Search for the cell housing the specified text and yield its [X, Y] center coordinate. 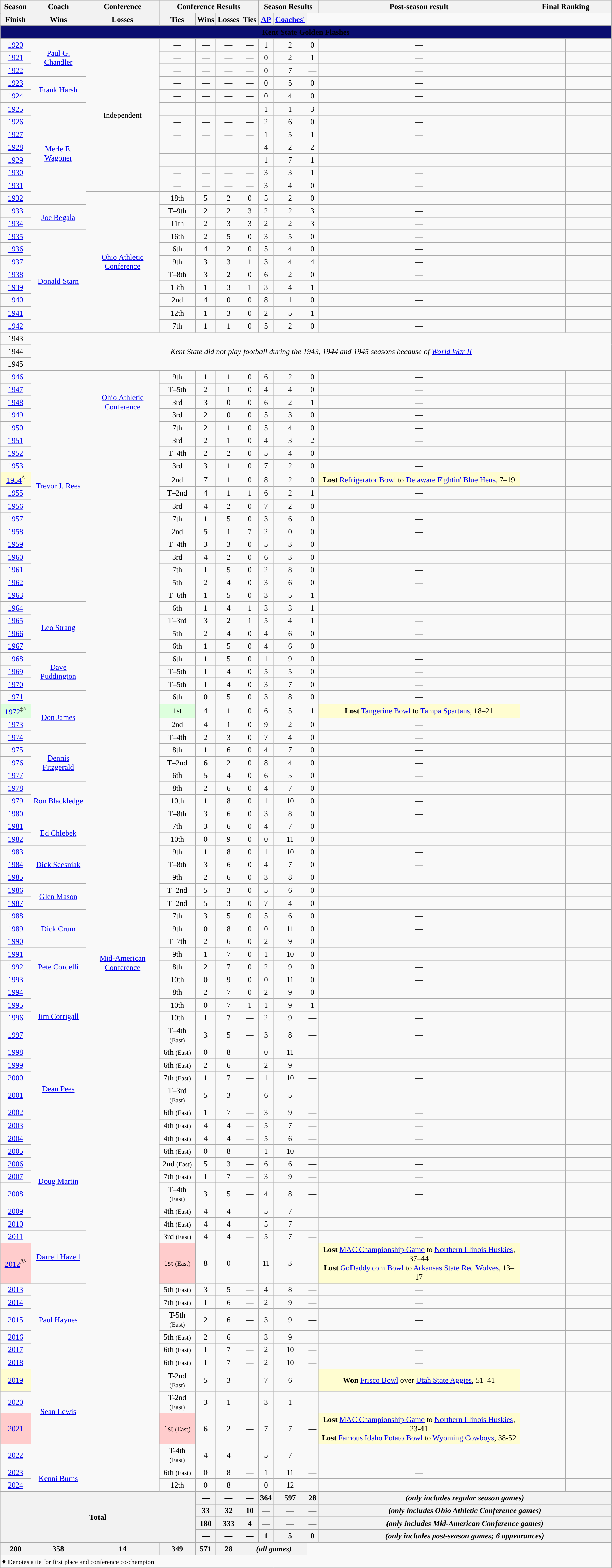
1925 [16, 109]
16th [177, 237]
2005 [16, 1151]
1927 [16, 134]
1993 [16, 979]
1989 [16, 929]
2002 [16, 1113]
1942 [16, 326]
Leo Strang [58, 627]
1988 [16, 916]
Season Results [288, 7]
1995 [16, 1005]
1949 [16, 415]
Post-season result [419, 7]
2000 [16, 1078]
Merle E. Wagoner [58, 153]
1958 [16, 531]
Kenni Burns [58, 1478]
2022 [16, 1455]
Lost Tangerine Bowl to Tampa Spartans, 18–21 [419, 711]
13th [177, 287]
1934 [16, 224]
Jim Corrigall [58, 1016]
Kent State Golden Flashes [306, 32]
2012#^ [16, 1263]
597 [290, 1498]
1965 [16, 621]
1992 [16, 967]
2nd (East) [177, 1164]
AP [266, 20]
Paul G. Chandler [58, 58]
1945 [16, 364]
1956 [16, 506]
Conference Results [209, 7]
1980 [16, 814]
Paul Haynes [58, 1320]
1985 [16, 877]
1981 [16, 826]
Frank Harsh [58, 90]
1978 [16, 788]
1986 [16, 890]
1931 [16, 185]
Finish [16, 20]
Lost Refrigerator Bowl to Delaware Fightin' Blue Hens, 7–19 [419, 480]
1999 [16, 1065]
Dennis Fitzgerald [58, 763]
Lost MAC Championship Game to Northern Illinois Huskies, 37–44 Lost GoDaddy.com Bowl to Arkansas State Red Wolves, 13–17 [419, 1263]
1959 [16, 544]
1930 [16, 173]
1964 [16, 608]
Won Frisco Bowl over Utah State Aggies, 51–41 [419, 1380]
1932 [16, 198]
Donald Starn [58, 281]
200 [16, 1549]
1987 [16, 903]
T-5th (East) [177, 1320]
2008 [16, 1194]
Dave Puddington [58, 672]
1969 [16, 672]
Dean Pees [58, 1089]
Coaches' [290, 20]
571 [206, 1549]
Pete Cordelli [58, 967]
1946 [16, 377]
1974 [16, 737]
1994 [16, 992]
32 [229, 1511]
1998 [16, 1052]
1920 [16, 45]
2004 [16, 1138]
1960 [16, 557]
2011 [16, 1237]
1991 [16, 954]
1968 [16, 659]
1954^ [16, 480]
1953 [16, 466]
T–6th [177, 595]
1963 [16, 595]
1984 [16, 865]
Don James [58, 717]
1926 [16, 122]
Kent State did not play football during the 1943, 1944 and 1945 seasons because of World War II [321, 351]
(only includes Ohio Athletic Conference games) [465, 1511]
Darrell Hazell [58, 1257]
Doug Martin [58, 1181]
1923 [16, 83]
T–9th [177, 211]
2013 [16, 1290]
2023 [16, 1472]
2016 [16, 1337]
(all games) [274, 1549]
1935 [16, 237]
T–7th [177, 941]
1933 [16, 211]
1977 [16, 776]
Conference [123, 7]
(only includes post-season games; 6 appearances) [465, 1536]
2024 [16, 1485]
1971 [16, 697]
1st [177, 711]
1941 [16, 313]
3rd (East) [177, 1237]
2010 [16, 1224]
18th [177, 198]
Coach [58, 7]
349 [177, 1549]
Ron Blackledge [58, 801]
1929 [16, 160]
1990 [16, 941]
T-4th (East) [177, 1455]
1947 [16, 390]
1924 [16, 96]
T–3rd [177, 621]
Dick Scesniak [58, 865]
1937 [16, 262]
1976 [16, 763]
1936 [16, 249]
1962 [16, 582]
14 [123, 1549]
1970 [16, 685]
1944 [16, 351]
♦ Denotes a tie for first place and conference co-champion [306, 1562]
Lost MAC Championship Game to Northern Illinois Huskies, 23-41 Lost Famous Idaho Potato Bowl to Wyoming Cowboys, 38-52 [419, 1429]
1922 [16, 71]
1950 [16, 428]
1975 [16, 750]
1940 [16, 300]
12 [290, 1485]
1996 [16, 1018]
Joe Begala [58, 217]
T–3rd (East) [177, 1096]
1939 [16, 287]
2003 [16, 1125]
Total [98, 1517]
(only includes Mid-American Conference games) [465, 1523]
Ed Chlebek [58, 833]
1973 [16, 724]
1961 [16, 570]
2006 [16, 1164]
1955 [16, 493]
(only includes regular season games) [465, 1498]
Independent [123, 115]
Mid-American Conference [123, 963]
2021 [16, 1429]
1982 [16, 839]
1983 [16, 852]
1966 [16, 634]
333 [229, 1523]
2009 [16, 1211]
1938 [16, 275]
2019 [16, 1380]
Season [16, 7]
2020 [16, 1402]
1948 [16, 402]
1928 [16, 147]
2014 [16, 1303]
364 [266, 1498]
1979 [16, 801]
1972‡^ [16, 711]
11th [177, 224]
1957 [16, 519]
180 [206, 1523]
2017 [16, 1350]
Trevor J. Rees [58, 486]
Glen Mason [58, 897]
1967 [16, 646]
1951 [16, 441]
1943 [16, 338]
Dick Crum [58, 929]
358 [58, 1549]
2015 [16, 1320]
2001 [16, 1096]
1997 [16, 1035]
2018 [16, 1363]
Final Ranking [565, 7]
Sean Lewis [58, 1411]
1952 [16, 453]
1921 [16, 58]
2007 [16, 1177]
33 [206, 1511]
